Extract the (X, Y) coordinate from the center of the cell holding the provided text.  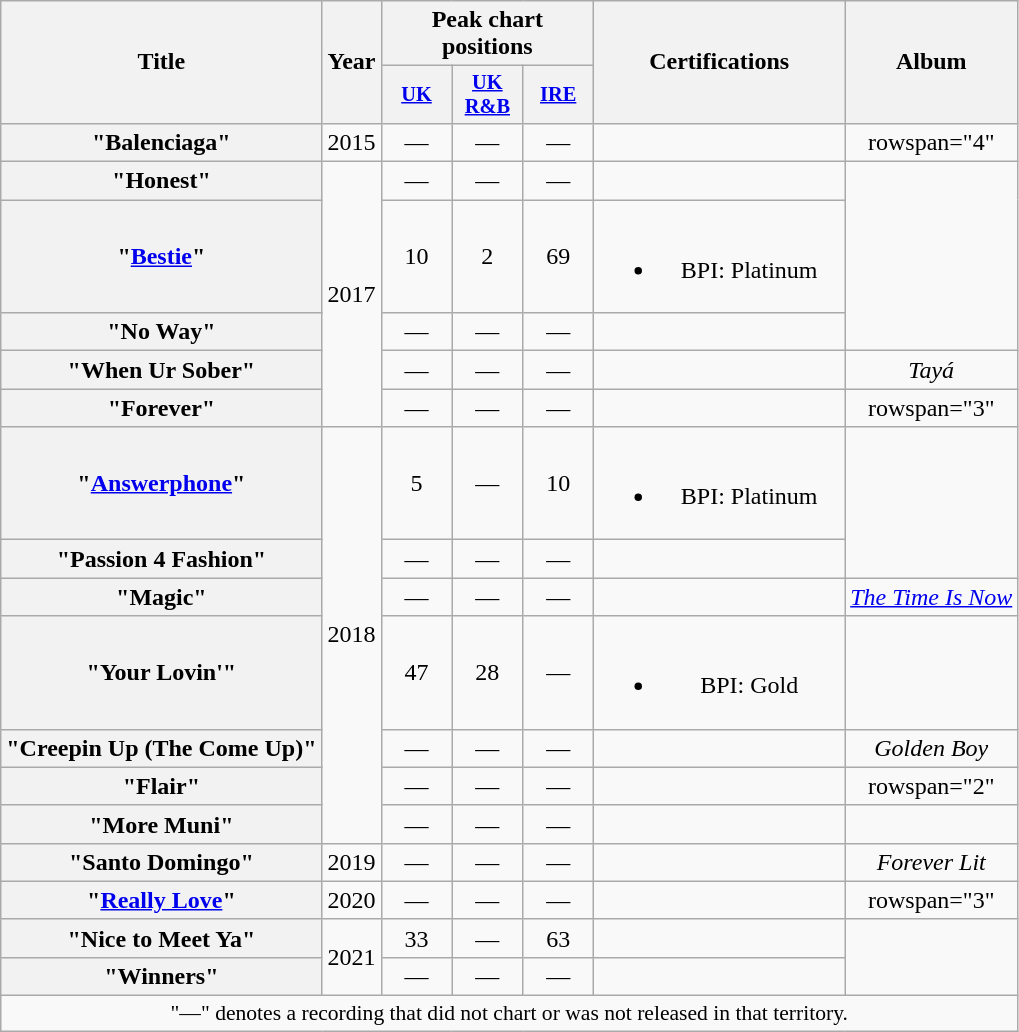
"—" denotes a recording that did not chart or was not released in that territory. (510, 1014)
"Really Love" (162, 900)
"No Way" (162, 332)
28 (488, 672)
69 (558, 256)
"More Muni" (162, 824)
2018 (352, 635)
UKR&B (488, 95)
2019 (352, 862)
"Flair" (162, 786)
IRE (558, 95)
63 (558, 938)
5 (416, 484)
rowspan="2" (932, 786)
Year (352, 62)
"Creepin Up (The Come Up)" (162, 748)
"Answerphone" (162, 484)
BPI: Gold (720, 672)
"When Ur Sober" (162, 370)
"Forever" (162, 408)
Peak chart positions (488, 34)
2020 (352, 900)
"Winners" (162, 976)
The Time Is Now (932, 597)
47 (416, 672)
"Balenciaga" (162, 142)
33 (416, 938)
"Santo Domingo" (162, 862)
UK (416, 95)
"Honest" (162, 181)
Tayá (932, 370)
Certifications (720, 62)
Album (932, 62)
"Bestie" (162, 256)
Title (162, 62)
"Passion 4 Fashion" (162, 559)
Golden Boy (932, 748)
2 (488, 256)
"Magic" (162, 597)
rowspan="4" (932, 142)
"Nice to Meet Ya" (162, 938)
"Your Lovin'" (162, 672)
2017 (352, 294)
2021 (352, 957)
Forever Lit (932, 862)
2015 (352, 142)
